Extract the (X, Y) coordinate from the center of the cell holding the provided text.  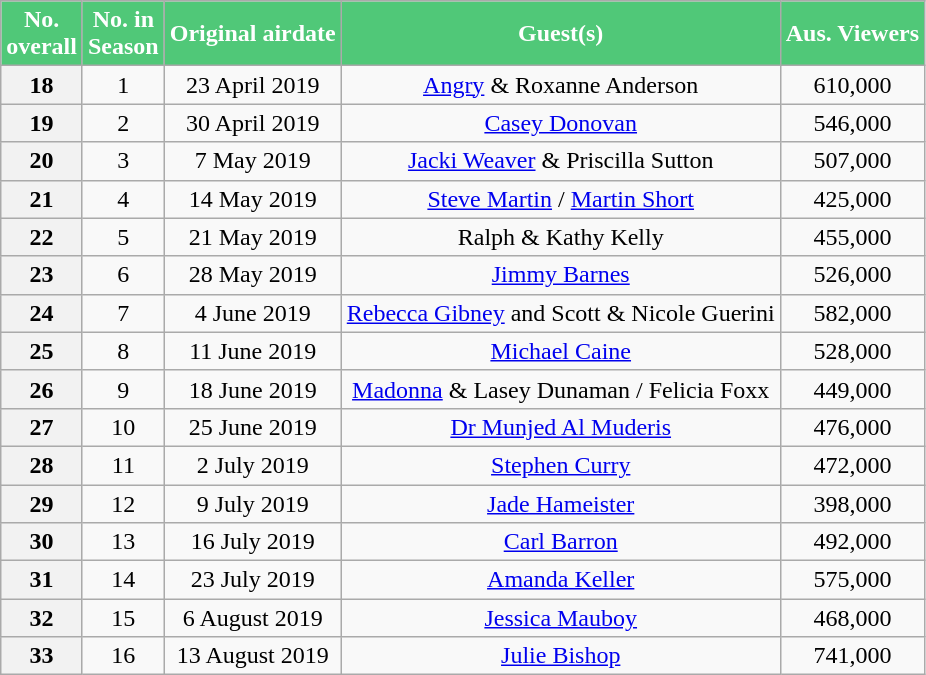
Guest(s) (560, 34)
29 (42, 503)
Aus. Viewers (852, 34)
25 June 2019 (252, 427)
5 (123, 237)
4 June 2019 (252, 313)
Stephen Curry (560, 465)
582,000 (852, 313)
8 (123, 351)
Jacki Weaver & Priscilla Sutton (560, 161)
32 (42, 618)
Carl Barron (560, 542)
Amanda Keller (560, 580)
No. overall (42, 34)
31 (42, 580)
425,000 (852, 199)
21 May 2019 (252, 237)
23 April 2019 (252, 85)
507,000 (852, 161)
No. inSeason (123, 34)
455,000 (852, 237)
25 (42, 351)
2 (123, 123)
2 July 2019 (252, 465)
28 (42, 465)
472,000 (852, 465)
6 August 2019 (252, 618)
492,000 (852, 542)
7 (123, 313)
4 (123, 199)
28 May 2019 (252, 275)
14 May 2019 (252, 199)
12 (123, 503)
575,000 (852, 580)
27 (42, 427)
476,000 (852, 427)
13 August 2019 (252, 656)
18 (42, 85)
18 June 2019 (252, 389)
23 July 2019 (252, 580)
Original airdate (252, 34)
741,000 (852, 656)
21 (42, 199)
1 (123, 85)
Michael Caine (560, 351)
Rebecca Gibney and Scott & Nicole Guerini (560, 313)
Ralph & Kathy Kelly (560, 237)
Dr Munjed Al Muderis (560, 427)
23 (42, 275)
526,000 (852, 275)
16 July 2019 (252, 542)
6 (123, 275)
Julie Bishop (560, 656)
9 July 2019 (252, 503)
Steve Martin / Martin Short (560, 199)
16 (123, 656)
30 (42, 542)
Jessica Mauboy (560, 618)
Casey Donovan (560, 123)
13 (123, 542)
11 June 2019 (252, 351)
15 (123, 618)
11 (123, 465)
Madonna & Lasey Dunaman / Felicia Foxx (560, 389)
26 (42, 389)
14 (123, 580)
9 (123, 389)
3 (123, 161)
Jimmy Barnes (560, 275)
7 May 2019 (252, 161)
Jade Hameister (560, 503)
33 (42, 656)
30 April 2019 (252, 123)
610,000 (852, 85)
10 (123, 427)
19 (42, 123)
398,000 (852, 503)
528,000 (852, 351)
24 (42, 313)
546,000 (852, 123)
Angry & Roxanne Anderson (560, 85)
22 (42, 237)
449,000 (852, 389)
20 (42, 161)
468,000 (852, 618)
